Determine the (x, y) coordinate at the center of the cell enclosing the given text.  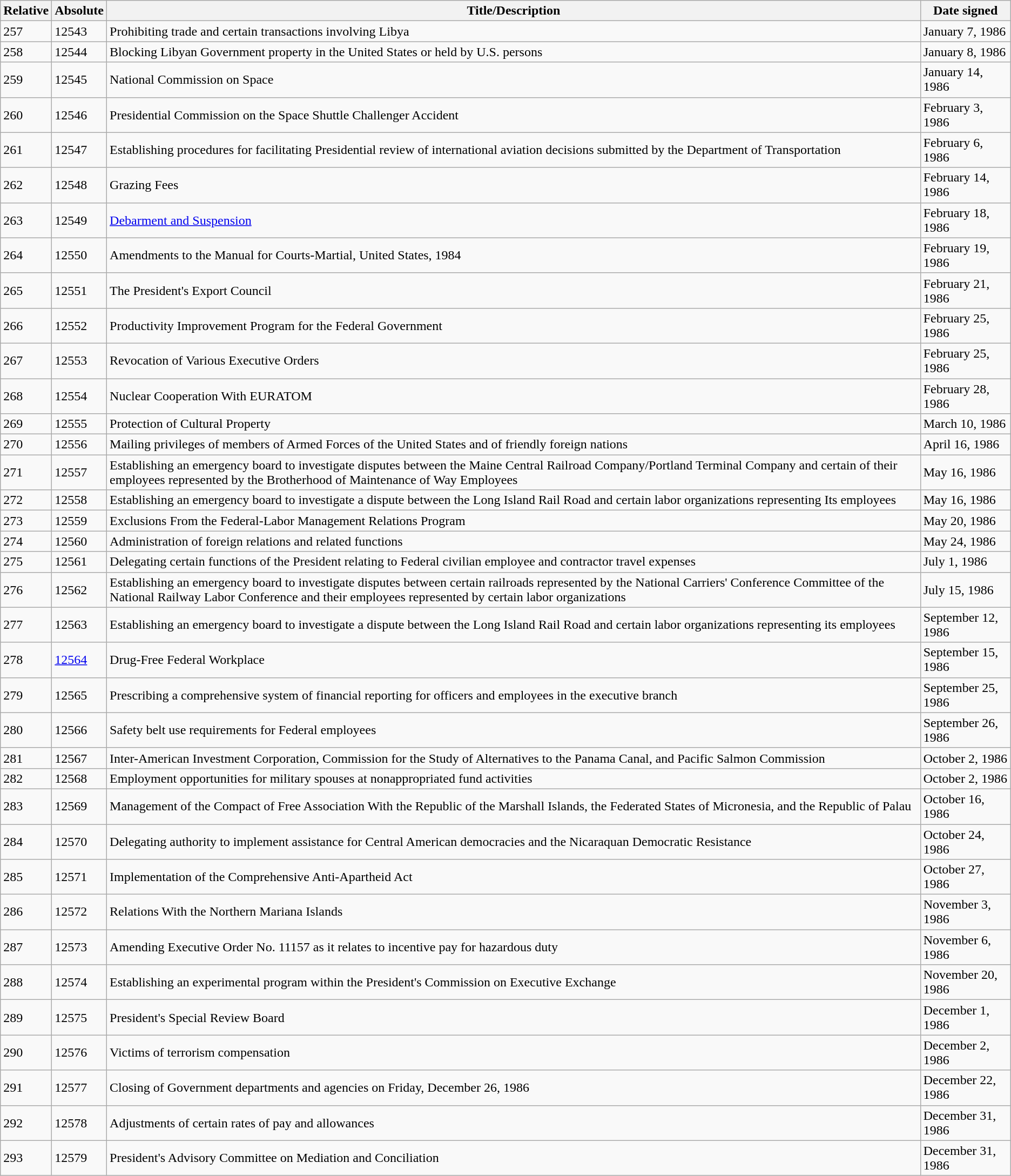
266 (26, 325)
12577 (79, 1088)
12551 (79, 291)
National Commission on Space (514, 80)
Exclusions From the Federal-Labor Management Relations Program (514, 521)
12569 (79, 806)
Revocation of Various Executive Orders (514, 361)
President's Advisory Committee on Mediation and Conciliation (514, 1158)
12563 (79, 624)
12545 (79, 80)
February 3, 1986 (966, 115)
Date signed (966, 11)
262 (26, 185)
271 (26, 472)
285 (26, 877)
12548 (79, 185)
292 (26, 1123)
Employment opportunities for military spouses at nonappropriated fund activities (514, 778)
October 24, 1986 (966, 842)
Inter-American Investment Corporation, Commission for the Study of Alternatives to the Panama Canal, and Pacific Salmon Commission (514, 758)
260 (26, 115)
280 (26, 730)
289 (26, 1018)
December 1, 1986 (966, 1018)
Establishing an experimental program within the President's Commission on Executive Exchange (514, 982)
279 (26, 695)
May 20, 1986 (966, 521)
Delegating certain functions of the President relating to Federal civilian employee and contractor travel expenses (514, 562)
Prescribing a comprehensive system of financial reporting for officers and employees in the executive branch (514, 695)
Establishing procedures for facilitating Presidential review of international aviation decisions submitted by the Department of Transportation (514, 150)
Protection of Cultural Property (514, 424)
268 (26, 395)
Prohibiting trade and certain transactions involving Libya (514, 31)
The President's Export Council (514, 291)
258 (26, 52)
290 (26, 1052)
Safety belt use requirements for Federal employees (514, 730)
12561 (79, 562)
Relations With the Northern Mariana Islands (514, 912)
November 3, 1986 (966, 912)
12573 (79, 947)
October 27, 1986 (966, 877)
270 (26, 445)
March 10, 1986 (966, 424)
Establishing an emergency board to investigate a dispute between the Long Island Rail Road and certain labor organizations representing its employees (514, 624)
286 (26, 912)
February 14, 1986 (966, 185)
12565 (79, 695)
September 15, 1986 (966, 660)
December 22, 1986 (966, 1088)
12549 (79, 220)
Amending Executive Order No. 11157 as it relates to incentive pay for hazardous duty (514, 947)
291 (26, 1088)
257 (26, 31)
12570 (79, 842)
287 (26, 947)
October 16, 1986 (966, 806)
September 12, 1986 (966, 624)
July 15, 1986 (966, 590)
September 26, 1986 (966, 730)
January 7, 1986 (966, 31)
April 16, 1986 (966, 445)
12558 (79, 500)
February 21, 1986 (966, 291)
Relative (26, 11)
Administration of foreign relations and related functions (514, 541)
12578 (79, 1123)
12562 (79, 590)
September 25, 1986 (966, 695)
December 2, 1986 (966, 1052)
12556 (79, 445)
Title/Description (514, 11)
Drug-Free Federal Workplace (514, 660)
President's Special Review Board (514, 1018)
January 8, 1986 (966, 52)
Productivity Improvement Program for the Federal Government (514, 325)
259 (26, 80)
February 19, 1986 (966, 255)
12553 (79, 361)
Delegating authority to implement assistance for Central American democracies and the Nicaraquan Democratic Resistance (514, 842)
12567 (79, 758)
12572 (79, 912)
269 (26, 424)
276 (26, 590)
12568 (79, 778)
Victims of terrorism compensation (514, 1052)
264 (26, 255)
Absolute (79, 11)
12576 (79, 1052)
277 (26, 624)
February 18, 1986 (966, 220)
November 20, 1986 (966, 982)
12547 (79, 150)
Presidential Commission on the Space Shuttle Challenger Accident (514, 115)
Implementation of the Comprehensive Anti-Apartheid Act (514, 877)
May 24, 1986 (966, 541)
Mailing privileges of members of Armed Forces of the United States and of friendly foreign nations (514, 445)
282 (26, 778)
Adjustments of certain rates of pay and allowances (514, 1123)
12579 (79, 1158)
12544 (79, 52)
12546 (79, 115)
12550 (79, 255)
November 6, 1986 (966, 947)
12564 (79, 660)
12566 (79, 730)
274 (26, 541)
Amendments to the Manual for Courts-Martial, United States, 1984 (514, 255)
284 (26, 842)
283 (26, 806)
12571 (79, 877)
Establishing an emergency board to investigate a dispute between the Long Island Rail Road and certain labor organizations representing Its employees (514, 500)
263 (26, 220)
12559 (79, 521)
267 (26, 361)
275 (26, 562)
Nuclear Cooperation With EURATOM (514, 395)
Closing of Government departments and agencies on Friday, December 26, 1986 (514, 1088)
12555 (79, 424)
February 28, 1986 (966, 395)
278 (26, 660)
Grazing Fees (514, 185)
272 (26, 500)
12560 (79, 541)
273 (26, 521)
12557 (79, 472)
281 (26, 758)
January 14, 1986 (966, 80)
Debarment and Suspension (514, 220)
293 (26, 1158)
12552 (79, 325)
12543 (79, 31)
Blocking Libyan Government property in the United States or held by U.S. persons (514, 52)
12575 (79, 1018)
February 6, 1986 (966, 150)
261 (26, 150)
12554 (79, 395)
12574 (79, 982)
July 1, 1986 (966, 562)
288 (26, 982)
265 (26, 291)
